Provide the [x, y] coordinate of the cell's center where the given text is located.  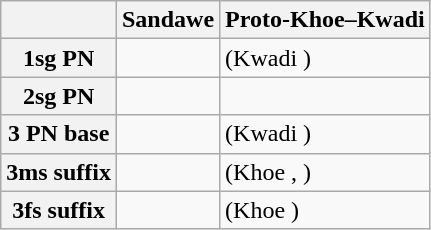
2sg PN [59, 96]
3ms suffix [59, 172]
Sandawe [168, 20]
(Khoe ) [326, 210]
3fs suffix [59, 210]
(Khoe , ) [326, 172]
1sg PN [59, 58]
Proto-Khoe–Kwadi [326, 20]
3 PN base [59, 134]
